Locate the cell with the specified text and output its [x, y] center coordinate. 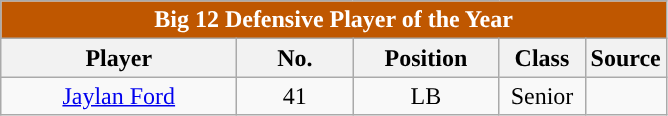
41 [295, 96]
Jaylan Ford [119, 96]
LB [426, 96]
Senior [542, 96]
Class [542, 58]
Player [119, 58]
Position [426, 58]
Source [626, 58]
No. [295, 58]
Big 12 Defensive Player of the Year [334, 20]
